Provide the [X, Y] coordinate of the cell's center where the given text is located.  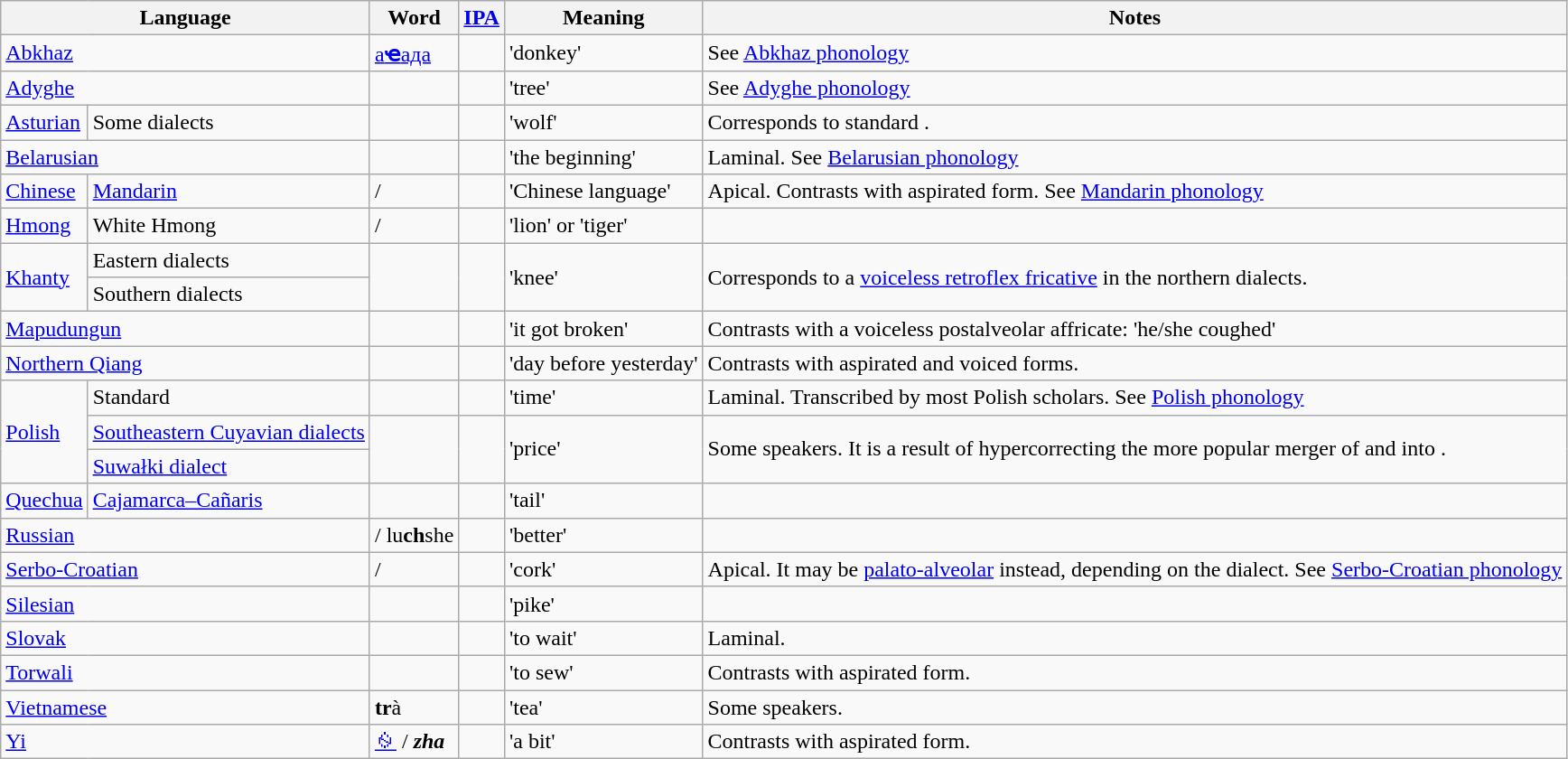
Apical. It may be palato-alveolar instead, depending on the dialect. See Serbo-Croatian phonology [1134, 569]
Cajamarca–Cañaris [229, 501]
Asturian [44, 122]
Russian [186, 535]
Language [186, 18]
Southern dialects [229, 295]
Polish [44, 432]
Adyghe [186, 88]
'tea' [603, 707]
Khanty [44, 277]
Belarusian [186, 156]
Mandarin [229, 192]
Torwali [186, 672]
'Chinese language' [603, 192]
'the beginning' [603, 156]
Serbo-Croatian [186, 569]
Corresponds to a voiceless retroflex fricative in the northern dialects. [1134, 277]
'wolf' [603, 122]
Mapudungun [186, 329]
'lion' or 'tiger' [603, 226]
Word [414, 18]
Contrasts with a voiceless postalveolar affricate: 'he/she coughed' [1134, 329]
'to sew' [603, 672]
Eastern dialects [229, 260]
Laminal. [1134, 638]
See Adyghe phonology [1134, 88]
'tree' [603, 88]
'better' [603, 535]
/ luchshe [414, 535]
Suwałki dialect [229, 466]
'time' [603, 398]
'it got broken' [603, 329]
ꍈ / zha [414, 742]
Notes [1134, 18]
Some speakers. It is a result of hypercorrecting the more popular merger of and into . [1134, 449]
trà [414, 707]
IPA [482, 18]
Apical. Contrasts with aspirated form. See Mandarin phonology [1134, 192]
Quechua [44, 501]
Laminal. Transcribed by most Polish scholars. See Polish phonology [1134, 398]
Hmong [44, 226]
White Hmong [229, 226]
'to wait' [603, 638]
Vietnamese [186, 707]
Northern Qiang [186, 363]
'tail' [603, 501]
Some dialects [229, 122]
аҽада [414, 53]
Southeastern Cuyavian dialects [229, 432]
Some speakers. [1134, 707]
Contrasts with aspirated and voiced forms. [1134, 363]
'donkey' [603, 53]
Silesian [186, 604]
'day before yesterday' [603, 363]
'pike' [603, 604]
Slovak [186, 638]
'a bit' [603, 742]
Chinese [44, 192]
'price' [603, 449]
Yi [186, 742]
'cork' [603, 569]
See Abkhaz phonology [1134, 53]
Standard [229, 398]
Corresponds to standard . [1134, 122]
Meaning [603, 18]
Laminal. See Belarusian phonology [1134, 156]
Abkhaz [186, 53]
'knee' [603, 277]
